Return (X, Y) of the center of cell containing provided text 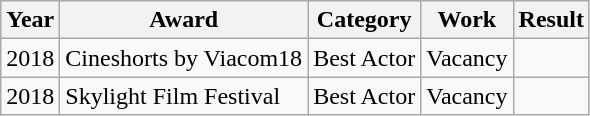
Year (30, 20)
Work (467, 20)
Result (551, 20)
Award (184, 20)
Skylight Film Festival (184, 96)
Category (364, 20)
Cineshorts by Viacom18 (184, 58)
